Locate the cell with the specified text and output its [X, Y] center coordinate. 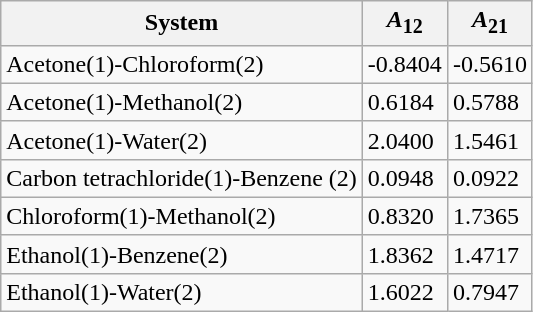
1.8362 [404, 254]
Chloroform(1)-Methanol(2) [182, 216]
-0.5610 [490, 64]
Carbon tetrachloride(1)-Benzene (2) [182, 178]
Acetone(1)-Chloroform(2) [182, 64]
0.8320 [404, 216]
2.0400 [404, 140]
0.7947 [490, 292]
0.6184 [404, 102]
A12 [404, 23]
Ethanol(1)-Benzene(2) [182, 254]
1.5461 [490, 140]
1.6022 [404, 292]
0.0922 [490, 178]
0.5788 [490, 102]
A21 [490, 23]
1.4717 [490, 254]
Acetone(1)-Water(2) [182, 140]
1.7365 [490, 216]
System [182, 23]
-0.8404 [404, 64]
Ethanol(1)-Water(2) [182, 292]
Acetone(1)-Methanol(2) [182, 102]
0.0948 [404, 178]
